Identify which cell holds the provided text, then report its (x, y) central coordinate. 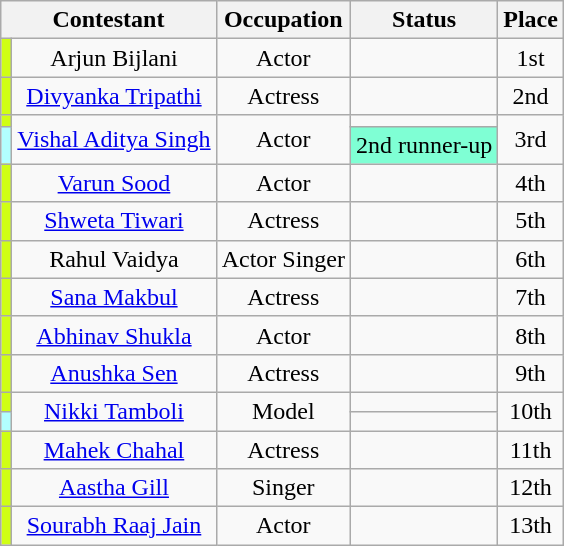
Status (424, 20)
Singer (283, 488)
9th (531, 373)
Sourabh Raaj Jain (114, 526)
Occupation (283, 20)
10th (531, 411)
Varun Sood (114, 183)
Nikki Tamboli (114, 411)
13th (531, 526)
Arjun Bijlani (114, 58)
12th (531, 488)
8th (531, 335)
Vishal Aditya Singh (114, 140)
Model (283, 411)
Abhinav Shukla (114, 335)
7th (531, 297)
3rd (531, 140)
Shweta Tiwari (114, 221)
11th (531, 449)
4th (531, 183)
Mahek Chahal (114, 449)
1st (531, 58)
Anushka Sen (114, 373)
Contestant (108, 20)
Sana Makbul (114, 297)
2nd (531, 96)
Actor Singer (283, 259)
Divyanka Tripathi (114, 96)
5th (531, 221)
2nd runner-up (424, 145)
6th (531, 259)
Place (531, 20)
Aastha Gill (114, 488)
Rahul Vaidya (114, 259)
